Locate the cell with the specified text and output its [X, Y] center coordinate. 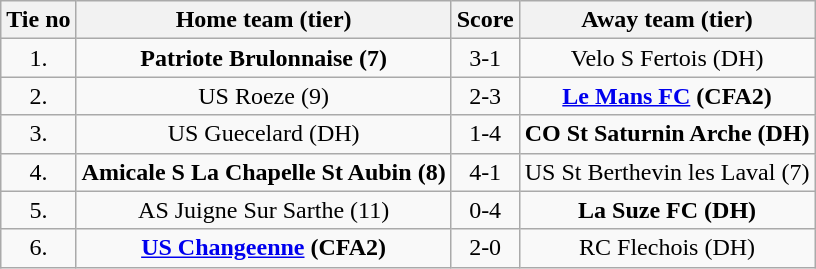
Velo S Fertois (DH) [667, 58]
4-1 [485, 172]
US St Berthevin les Laval (7) [667, 172]
6. [38, 248]
Amicale S La Chapelle St Aubin (8) [264, 172]
US Guecelard (DH) [264, 134]
1. [38, 58]
Away team (tier) [667, 20]
0-4 [485, 210]
AS Juigne Sur Sarthe (11) [264, 210]
RC Flechois (DH) [667, 248]
La Suze FC (DH) [667, 210]
3-1 [485, 58]
2-3 [485, 96]
Tie no [38, 20]
4. [38, 172]
2. [38, 96]
Score [485, 20]
Le Mans FC (CFA2) [667, 96]
Home team (tier) [264, 20]
US Changeenne (CFA2) [264, 248]
3. [38, 134]
CO St Saturnin Arche (DH) [667, 134]
1-4 [485, 134]
2-0 [485, 248]
5. [38, 210]
Patriote Brulonnaise (7) [264, 58]
US Roeze (9) [264, 96]
